Extract the (X, Y) coordinate from the center of the cell holding the provided text.  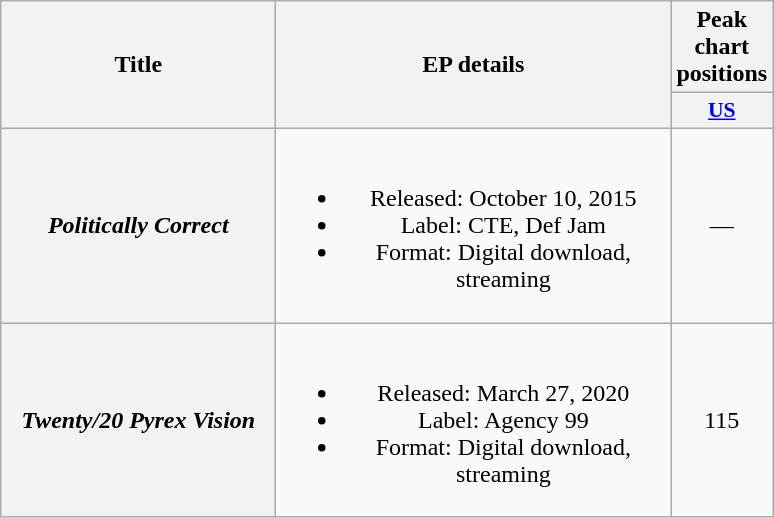
Released: March 27, 2020Label: Agency 99Format: Digital download, streaming (474, 419)
Title (138, 65)
Politically Correct (138, 225)
— (722, 225)
Peak chart positions (722, 47)
EP details (474, 65)
Twenty/20 Pyrex Vision (138, 419)
US (722, 111)
Released: October 10, 2015Label: CTE, Def JamFormat: Digital download, streaming (474, 225)
115 (722, 419)
